Capture the cell that displays the provided text and extract its [x, y] central coordinate. 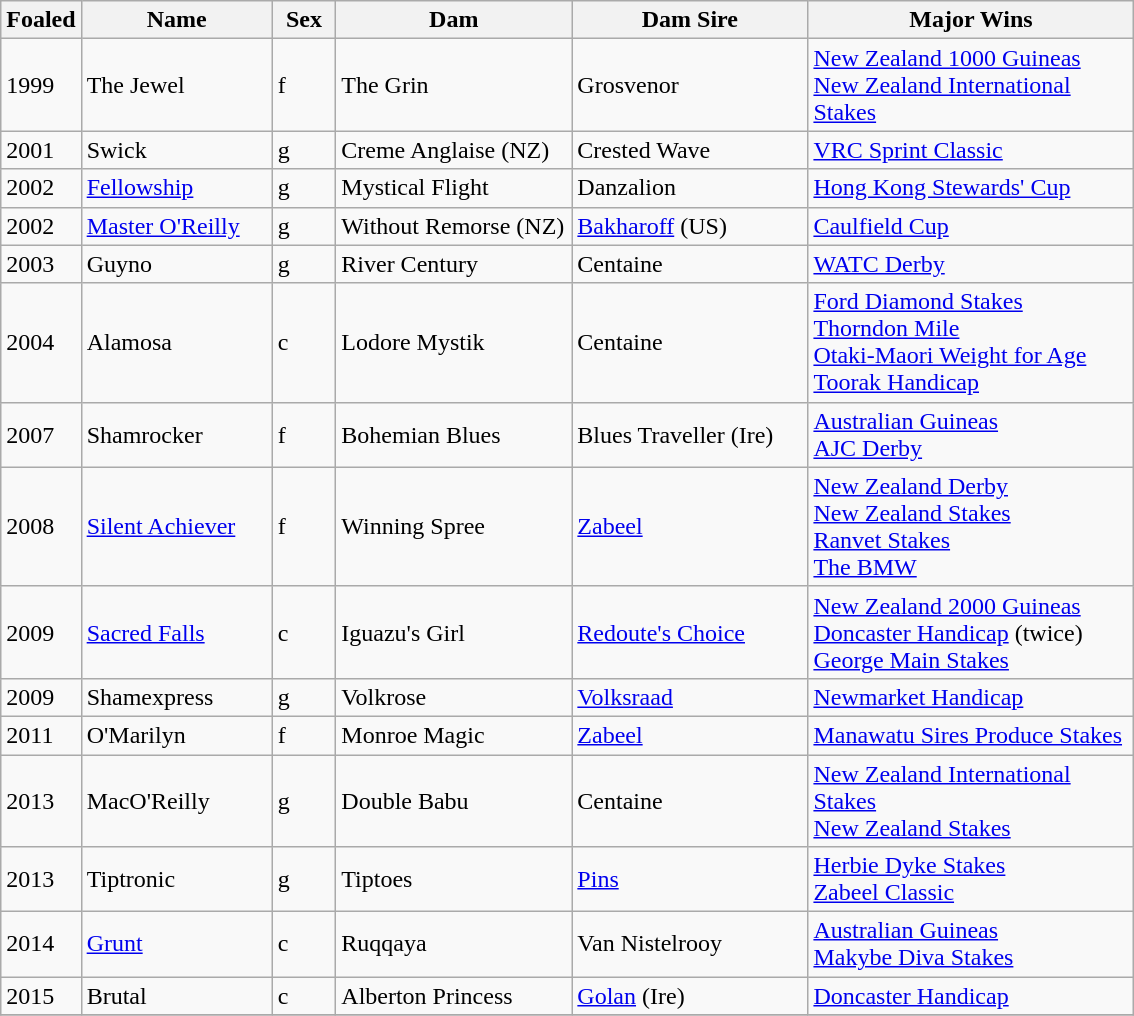
Ruqqaya [454, 944]
Alamosa [176, 342]
Tiptronic [176, 880]
Dam [454, 20]
Manawatu Sires Produce Stakes [971, 735]
Volksraad [690, 697]
2004 [41, 342]
New Zealand 1000 Guineas New Zealand International Stakes [971, 85]
Major Wins [971, 20]
Golan (Ire) [690, 996]
Master O'Reilly [176, 226]
1999 [41, 85]
2008 [41, 526]
Double Babu [454, 800]
2001 [41, 150]
Doncaster Handicap [971, 996]
Silent Achiever [176, 526]
Bohemian Blues [454, 434]
Lodore Mystik [454, 342]
The Grin [454, 85]
Ford Diamond Stakes Thorndon Mile Otaki-Maori Weight for Age Toorak Handicap [971, 342]
Australian Guineas Makybe Diva Stakes [971, 944]
Newmarket Handicap [971, 697]
2007 [41, 434]
Shamexpress [176, 697]
2014 [41, 944]
Australian Guineas AJC Derby [971, 434]
WATC Derby [971, 264]
Blues Traveller (Ire) [690, 434]
Bakharoff (US) [690, 226]
Pins [690, 880]
Creme Anglaise (NZ) [454, 150]
Danzalion [690, 188]
VRC Sprint Classic [971, 150]
Without Remorse (NZ) [454, 226]
Redoute's Choice [690, 632]
Name [176, 20]
O'Marilyn [176, 735]
Mystical Flight [454, 188]
Guyno [176, 264]
Caulfield Cup [971, 226]
Sex [304, 20]
Herbie Dyke Stakes Zabeel Classic [971, 880]
Hong Kong Stewards' Cup [971, 188]
Fellowship [176, 188]
New Zealand 2000 Guineas Doncaster Handicap (twice) George Main Stakes [971, 632]
Tiptoes [454, 880]
Grunt [176, 944]
2003 [41, 264]
Iguazu's Girl [454, 632]
New Zealand Derby New Zealand Stakes Ranvet Stakes The BMW [971, 526]
Swick [176, 150]
2015 [41, 996]
Crested Wave [690, 150]
2011 [41, 735]
Winning Spree [454, 526]
MacO'Reilly [176, 800]
River Century [454, 264]
Sacred Falls [176, 632]
Shamrocker [176, 434]
Alberton Princess [454, 996]
Grosvenor [690, 85]
Van Nistelrooy [690, 944]
Volkrose [454, 697]
New Zealand International Stakes New Zealand Stakes [971, 800]
Brutal [176, 996]
Dam Sire [690, 20]
Monroe Magic [454, 735]
Foaled [41, 20]
The Jewel [176, 85]
